Scan for the cell matching the given text and deliver its [x, y] coordinate at center. 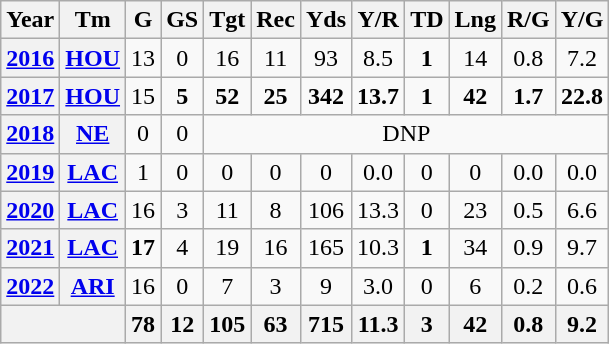
10.3 [378, 248]
Tgt [228, 20]
2016 [30, 58]
0.9 [528, 248]
7 [228, 286]
11.3 [378, 324]
DNP [406, 134]
25 [276, 96]
8.5 [378, 58]
4 [182, 248]
105 [228, 324]
NE [93, 134]
Rec [276, 20]
9.2 [582, 324]
9.7 [582, 248]
2021 [30, 248]
78 [144, 324]
52 [228, 96]
1.7 [528, 96]
2019 [30, 172]
19 [228, 248]
165 [326, 248]
Tm [93, 20]
0.5 [528, 210]
15 [144, 96]
5 [182, 96]
12 [182, 324]
GS [182, 20]
6.6 [582, 210]
2022 [30, 286]
13.7 [378, 96]
22.8 [582, 96]
ARI [93, 286]
342 [326, 96]
R/G [528, 20]
3.0 [378, 286]
8 [276, 210]
Y/G [582, 20]
93 [326, 58]
0.2 [528, 286]
9 [326, 286]
34 [475, 248]
Y/R [378, 20]
17 [144, 248]
Yds [326, 20]
Lng [475, 20]
TD [427, 20]
13 [144, 58]
13.3 [378, 210]
14 [475, 58]
106 [326, 210]
2020 [30, 210]
2017 [30, 96]
2018 [30, 134]
Year [30, 20]
63 [276, 324]
6 [475, 286]
7.2 [582, 58]
0.6 [582, 286]
23 [475, 210]
715 [326, 324]
G [144, 20]
